Scan for the cell matching the given text and deliver its [x, y] coordinate at center. 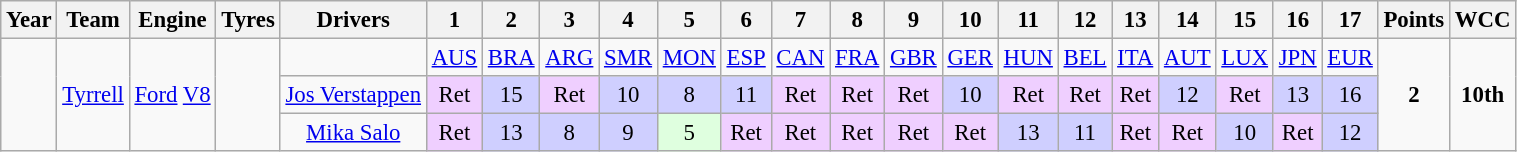
1 [454, 20]
GBR [914, 58]
Tyrrell [93, 96]
LUX [1244, 58]
Mika Salo [353, 133]
6 [746, 20]
Jos Verstappen [353, 95]
Ford V8 [172, 96]
Points [1414, 20]
HUN [1028, 58]
AUT [1188, 58]
BEL [1085, 58]
Engine [172, 20]
FRA [858, 58]
14 [1188, 20]
7 [800, 20]
CAN [800, 58]
Team [93, 20]
3 [570, 20]
17 [1350, 20]
AUS [454, 58]
JPN [1298, 58]
Drivers [353, 20]
ESP [746, 58]
ARG [570, 58]
Tyres [248, 20]
SMR [628, 58]
Year [29, 20]
GER [970, 58]
BRA [512, 58]
ITA [1136, 58]
WCC [1483, 20]
EUR [1350, 58]
4 [628, 20]
MON [689, 58]
10th [1483, 96]
